Locate the cell with the specified text and output its [X, Y] center coordinate. 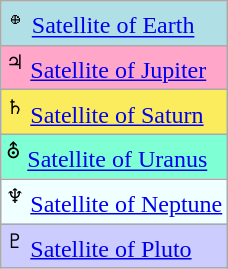
♄ Satellite of Saturn [114, 112]
♆ Satellite of Neptune [114, 202]
♃ Satellite of Jupiter [114, 68]
♇ Satellite of Pluto [114, 246]
🜨 Satellite of Earth [114, 24]
⛢ Satellite of Uranus [114, 156]
